Capture the cell that displays the provided text and extract its (x, y) central coordinate. 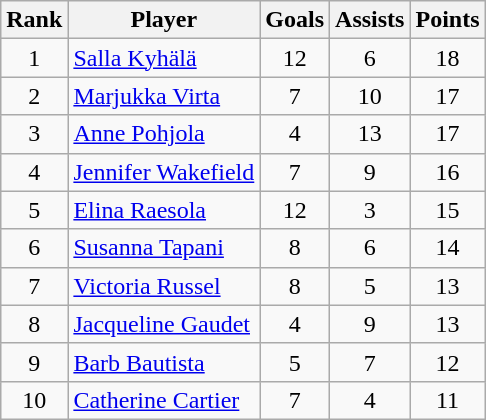
1 (34, 58)
15 (448, 210)
14 (448, 248)
2 (34, 96)
16 (448, 172)
Player (164, 20)
Goals (295, 20)
Salla Kyhälä (164, 58)
Barb Bautista (164, 362)
Assists (370, 20)
Marjukka Virta (164, 96)
18 (448, 58)
Points (448, 20)
Elina Raesola (164, 210)
Jennifer Wakefield (164, 172)
Victoria Russel (164, 286)
Jacqueline Gaudet (164, 324)
Anne Pohjola (164, 134)
Susanna Tapani (164, 248)
11 (448, 400)
Catherine Cartier (164, 400)
Rank (34, 20)
